Extract the (x, y) coordinate from the center of the cell holding the provided text.  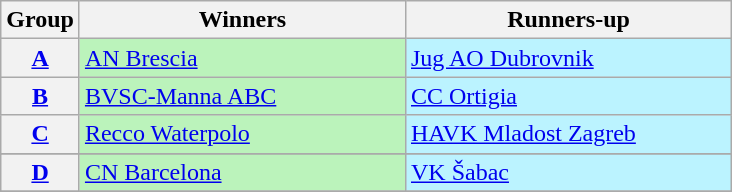
C (40, 134)
CN Barcelona (242, 172)
A (40, 58)
HAVK Mladost Zagreb (568, 134)
Recco Waterpolo (242, 134)
Group (40, 20)
D (40, 172)
Runners-up (568, 20)
VK Šabac (568, 172)
AN Brescia (242, 58)
BVSC-Manna ABC (242, 96)
CC Ortigia (568, 96)
Winners (242, 20)
Jug AO Dubrovnik (568, 58)
B (40, 96)
